Extract the [x, y] coordinate from the center of the cell holding the provided text.  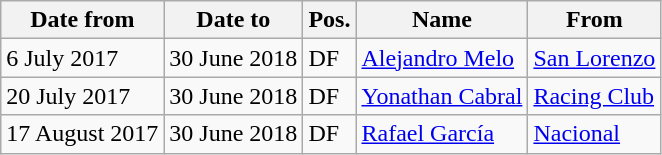
Racing Club [594, 96]
Nacional [594, 134]
17 August 2017 [82, 134]
6 July 2017 [82, 58]
From [594, 20]
Alejandro Melo [442, 58]
San Lorenzo [594, 58]
Yonathan Cabral [442, 96]
Pos. [330, 20]
20 July 2017 [82, 96]
Date from [82, 20]
Rafael García [442, 134]
Name [442, 20]
Date to [234, 20]
